Identify which cell holds the provided text, then report its [X, Y] central coordinate. 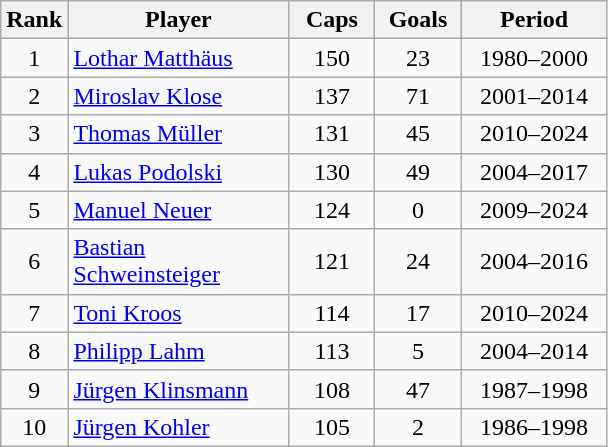
Jürgen Klinsmann [178, 389]
108 [332, 389]
Caps [332, 20]
131 [332, 134]
Player [178, 20]
124 [332, 210]
10 [34, 427]
2004–2016 [534, 262]
Period [534, 20]
2004–2017 [534, 172]
105 [332, 427]
1987–1998 [534, 389]
23 [418, 58]
3 [34, 134]
6 [34, 262]
121 [332, 262]
137 [332, 96]
9 [34, 389]
0 [418, 210]
130 [332, 172]
Thomas Müller [178, 134]
4 [34, 172]
7 [34, 313]
Toni Kroos [178, 313]
Rank [34, 20]
45 [418, 134]
2001–2014 [534, 96]
24 [418, 262]
Lothar Matthäus [178, 58]
1986–1998 [534, 427]
1980–2000 [534, 58]
Miroslav Klose [178, 96]
2009–2024 [534, 210]
Manuel Neuer [178, 210]
Goals [418, 20]
1 [34, 58]
Bastian Schweinsteiger [178, 262]
47 [418, 389]
Lukas Podolski [178, 172]
17 [418, 313]
71 [418, 96]
Philipp Lahm [178, 351]
114 [332, 313]
Jürgen Kohler [178, 427]
49 [418, 172]
2004–2014 [534, 351]
8 [34, 351]
113 [332, 351]
150 [332, 58]
